Capture the cell that displays the provided text and extract its (X, Y) central coordinate. 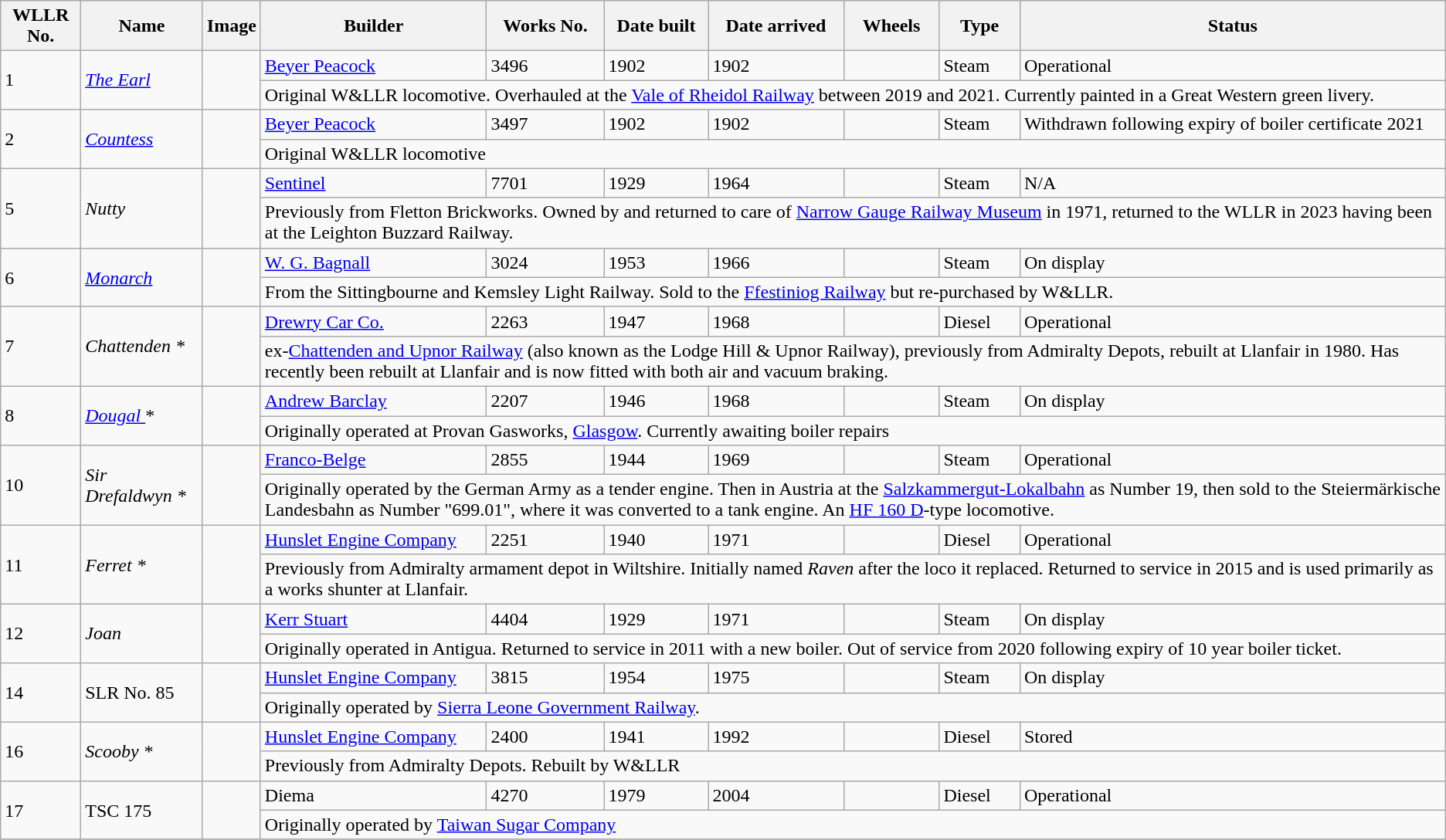
Status (1233, 26)
1969 (776, 460)
The Earl (142, 80)
Sentinel (374, 183)
2855 (545, 460)
1966 (776, 262)
Sir Drefaldwyn * (142, 485)
Type (979, 26)
Diema (374, 795)
Originally operated by Taiwan Sugar Company (853, 825)
11 (41, 565)
Chattenden * (142, 346)
Originally operated at Provan Gasworks, Glasgow. Currently awaiting boiler repairs (853, 430)
2207 (545, 401)
Stored (1233, 737)
Builder (374, 26)
16 (41, 751)
17 (41, 810)
1941 (657, 737)
1947 (657, 321)
4404 (545, 619)
2004 (776, 795)
1 (41, 80)
W. G. Bagnall (374, 262)
1946 (657, 401)
Franco-Belge (374, 460)
2400 (545, 737)
3815 (545, 678)
Date arrived (776, 26)
Date built (657, 26)
Works No. (545, 26)
3024 (545, 262)
6 (41, 277)
8 (41, 415)
From the Sittingbourne and Kemsley Light Railway. Sold to the Ffestiniog Railway but re-purchased by W&LLR. (853, 292)
Dougal * (142, 415)
Ferret * (142, 565)
7701 (545, 183)
2251 (545, 540)
Original W&LLR locomotive. Overhauled at the Vale of Rheidol Railway between 2019 and 2021. Currently painted in a Great Western green livery. (853, 95)
1954 (657, 678)
Wheels (891, 26)
4270 (545, 795)
Previously from Admiralty Depots. Rebuilt by W&LLR (853, 766)
Image (232, 26)
3497 (545, 124)
N/A (1233, 183)
Andrew Barclay (374, 401)
TSC 175 (142, 810)
1975 (776, 678)
Joan (142, 634)
1992 (776, 737)
1964 (776, 183)
5 (41, 208)
1940 (657, 540)
Originally operated by Sierra Leone Government Railway. (853, 707)
10 (41, 485)
Drewry Car Co. (374, 321)
2263 (545, 321)
1953 (657, 262)
Countess (142, 139)
SLR No. 85 (142, 693)
7 (41, 346)
3496 (545, 66)
14 (41, 693)
Scooby * (142, 751)
Originally operated in Antigua. Returned to service in 2011 with a new boiler. Out of service from 2020 following expiry of 10 year boiler ticket. (853, 649)
Kerr Stuart (374, 619)
12 (41, 634)
Name (142, 26)
Monarch (142, 277)
Withdrawn following expiry of boiler certificate 2021 (1233, 124)
WLLR No. (41, 26)
1944 (657, 460)
1979 (657, 795)
Nutty (142, 208)
2 (41, 139)
Original W&LLR locomotive (853, 154)
